Scan for the cell matching the given text and deliver its (x, y) coordinate at center. 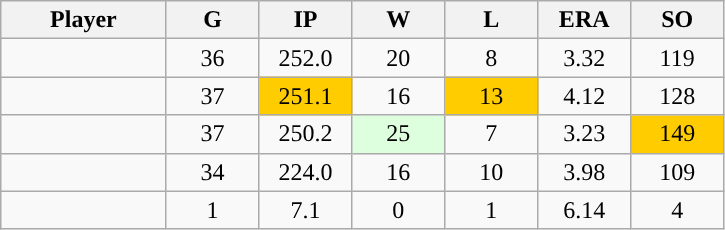
6.14 (584, 210)
4 (678, 210)
7.1 (306, 210)
36 (212, 58)
149 (678, 134)
ERA (584, 20)
SO (678, 20)
10 (492, 172)
250.2 (306, 134)
3.32 (584, 58)
0 (398, 210)
Player (84, 20)
7 (492, 134)
G (212, 20)
109 (678, 172)
W (398, 20)
34 (212, 172)
252.0 (306, 58)
13 (492, 96)
119 (678, 58)
3.98 (584, 172)
L (492, 20)
224.0 (306, 172)
25 (398, 134)
IP (306, 20)
4.12 (584, 96)
128 (678, 96)
20 (398, 58)
8 (492, 58)
251.1 (306, 96)
3.23 (584, 134)
